Detect which cell encompasses the target text, then output its [X, Y] center coordinate. 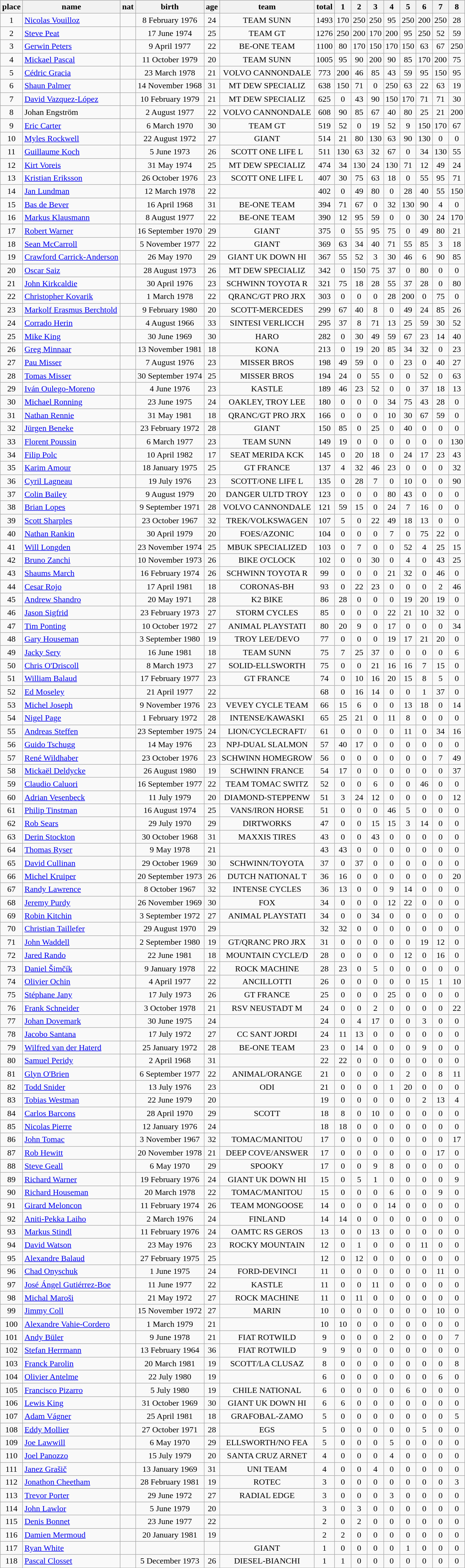
81 [11, 1074]
team [267, 7]
2 August 1977 [170, 112]
GT/QRANC PRO JRX [267, 942]
45 [11, 600]
David Watson [71, 1245]
SCHWINN FRANCE [267, 771]
place [11, 7]
23 February 1973 [170, 613]
K2 BIKE [267, 600]
SCOTT/ONE LIFE L [267, 481]
Steve Peat [71, 33]
Franck Parolin [71, 1363]
RADIAL EDGE [267, 1495]
23 November 1974 [170, 547]
26 October 1976 [170, 178]
28 April 1970 [170, 1113]
282 [325, 336]
1 March 1978 [170, 297]
117 [11, 1548]
26 November 1969 [170, 903]
Bruno Zanchi [71, 560]
9 August 1979 [170, 494]
3 November 1967 [170, 1140]
42 [11, 560]
Aniti-Pekka Laiho [71, 1218]
15 November 1972 [170, 1311]
5 June 1979 [170, 1508]
16 April 1968 [170, 205]
115 [11, 1522]
114 [11, 1508]
29 August 1970 [170, 929]
SCOTT-MERCEDES [267, 310]
198 [325, 362]
21 May 1972 [170, 1298]
20 January 1981 [170, 1535]
23 October 1976 [170, 758]
17 February 1977 [170, 679]
9 November 1976 [170, 705]
19 July 1976 [170, 481]
26 August 1980 [170, 771]
SINTESI VERLICCH [267, 323]
14 May 1976 [170, 744]
98 [11, 1298]
Thomas Ryser [71, 850]
DIRTWORKS [267, 824]
Chris O'Driscoll [71, 665]
Jonathon Cheetham [71, 1482]
Carlos Barcons [71, 1113]
394 [325, 205]
Pascal Closset [71, 1561]
Chad Onyschuk [71, 1271]
31 May 1974 [170, 165]
FOES/AZONIC [267, 534]
Damien Mermoud [71, 1535]
SEAT MERIDA KCK [267, 455]
89 [11, 1179]
ROTEC [267, 1482]
78 [11, 1034]
Tomas Misser [71, 375]
Joel Panozzo [71, 1456]
Joe Lawwill [71, 1443]
Janez Grašič [71, 1469]
SCHWINN HOMEGROW [267, 758]
73 [11, 968]
CC SANT JORDI [267, 1034]
13 July 1976 [170, 1087]
1 June 1975 [170, 1271]
Bas de Bever [71, 205]
OAKLEY, TROY LEE [267, 402]
4 June 1976 [170, 389]
DIESEL-BIANCHI [267, 1561]
11 July 1979 [170, 797]
29 July 1970 [170, 824]
8 March 1973 [170, 665]
35 [11, 468]
age [212, 7]
14 November 1968 [170, 86]
Gerwin Peters [71, 46]
Filip Polc [71, 455]
Wilfred van der Haterd [71, 1048]
Christian Taillefer [71, 929]
113 [11, 1495]
Ryan White [71, 1548]
Michael Ronning [71, 402]
194 [325, 375]
VEVEY CYCLE TEAM [267, 705]
1 March 1979 [170, 1324]
STORM CYCLES [267, 613]
Andrew Shandro [71, 600]
MBUK SPECIALIZED [267, 547]
Guido Tschugg [71, 744]
John Waddell [71, 942]
48 [11, 639]
Greg Minnaar [71, 349]
111 [11, 1469]
23 June 1975 [170, 402]
16 February 1974 [170, 573]
DUTCH NATIONAL T [267, 876]
6 March 1970 [170, 125]
John Kirkcaldie [71, 283]
87 [11, 1153]
Adrian Vesenbeck [71, 797]
22 June 1979 [170, 1100]
82 [11, 1087]
Philip Tinstman [71, 810]
3 September 1980 [170, 639]
96 [11, 1271]
MARIN [267, 1311]
28 August 1973 [170, 270]
1493 [325, 20]
9 January 1978 [170, 968]
SOLID-ELLSWORTH [267, 665]
29 June 1972 [170, 1495]
4 April 1977 [170, 981]
TEAM TOMAC SWITZ [267, 784]
total [325, 7]
20 May 1971 [170, 600]
ANCILLOTTI [267, 981]
HARO [267, 336]
UNI TEAM [267, 1469]
Oscar Saiz [71, 270]
10 April 1982 [170, 455]
Tobias Westman [71, 1100]
1 February 1972 [170, 718]
Francisco Pizarro [71, 1390]
367 [325, 257]
Derin Stockton [71, 837]
106 [11, 1403]
62 [11, 824]
Stefan Herrmann [71, 1350]
13 February 1964 [170, 1350]
Trevor Porter [71, 1495]
Cesar Rojo [71, 587]
José Ángel Gutiérrez-Boe [71, 1285]
100 [11, 1324]
8 February 1976 [170, 20]
Guillaume Koch [71, 152]
92 [11, 1218]
189 [325, 389]
137 [325, 468]
12 January 1976 [170, 1126]
9 June 1978 [170, 1337]
16 September 1970 [170, 231]
ROCKY MOUNTAIN [267, 1245]
135 [325, 481]
9 April 1977 [170, 46]
TEAM MONGOOSE [267, 1205]
Adam Vágner [71, 1416]
30 June 1975 [170, 1021]
121 [325, 507]
30 October 1968 [170, 837]
DIAMOND-STEPPENW [267, 797]
Richard Warner [71, 1179]
Gary Houseman [71, 639]
Johan Dovemark [71, 1021]
Andreas Steffen [71, 731]
10 November 1973 [170, 560]
birth [170, 7]
Karim Amour [71, 468]
Brian Lopes [71, 507]
11 October 1979 [170, 60]
118 [11, 1561]
17 June 1974 [170, 33]
NPJ-DUAL SLALMON [267, 744]
CORONAS-BH [267, 587]
60 [11, 797]
Jason Sigfrid [71, 613]
50 [11, 665]
2 April 1968 [170, 1061]
5 December 1973 [170, 1561]
SPOOKY [267, 1166]
ANIMAL/ORANGE [267, 1074]
Nathan Rennie [71, 415]
123 [325, 494]
31 May 1981 [170, 415]
Denis Bonnet [71, 1522]
180 [325, 402]
474 [325, 165]
1276 [325, 33]
Andy Büler [71, 1337]
23 February 1972 [170, 428]
6 September 1977 [170, 1074]
Shaun Palmer [71, 86]
41 [11, 547]
Daniel Šimčík [71, 968]
David Cullinan [71, 863]
23 September 1975 [170, 731]
VANS/IRON HORSE [267, 810]
22 July 1980 [170, 1377]
29 October 1969 [170, 863]
SCOTT/LA CLUSAZ [267, 1363]
INTENSE/KAWASKI [267, 718]
Mickaël Deldycke [71, 771]
Iván Oulego-Moreno [71, 389]
Johan Engström [71, 112]
69 [11, 916]
ELLSWORTH/NO FEA [267, 1443]
Crawford Carrick-Anderson [71, 257]
Glyn O'Brien [71, 1074]
Richard Houseman [71, 1192]
91 [11, 1205]
64 [11, 850]
Myles Rockwell [71, 138]
Mike King [71, 336]
12 March 1978 [170, 191]
342 [325, 270]
17 April 1981 [170, 587]
407 [325, 178]
16 September 1977 [170, 784]
25 January 1972 [170, 1048]
Sean McCarroll [71, 244]
Jacobo Santana [71, 1034]
18 January 1975 [170, 468]
9 February 1980 [170, 310]
3 September 1972 [170, 916]
166 [325, 415]
Steve Geall [71, 1166]
30 June 1969 [170, 336]
Michal Maroši [71, 1298]
17 July 1973 [170, 995]
28 February 1981 [170, 1482]
112 [11, 1482]
17 July 1972 [170, 1034]
TROY LEE/DEVO [267, 639]
608 [325, 112]
2 March 1976 [170, 1218]
Tim Ponting [71, 626]
Scott Sharples [71, 520]
MOUNTAIN CYCLE/D [267, 955]
Stéphane Jany [71, 995]
Markolf Erasmus Berchtold [71, 310]
1005 [325, 60]
83 [11, 1100]
20 November 1978 [170, 1153]
16 June 1981 [170, 652]
109 [11, 1443]
OAMTC RS GEROS [267, 1232]
René Wildhaber [71, 758]
369 [325, 244]
13 January 1969 [170, 1469]
8 October 1967 [170, 889]
22 June 1981 [170, 955]
30 September 1974 [170, 375]
27 October 1971 [170, 1430]
Olivier Ochin [71, 981]
79 [11, 1048]
2 September 1980 [170, 942]
101 [11, 1337]
Kirt Voreis [71, 165]
16 August 1974 [170, 810]
SCOTT [267, 1113]
20 March 1978 [170, 1192]
Eddy Mollier [71, 1430]
84 [11, 1113]
402 [325, 191]
Jacky Sery [71, 652]
30 April 1979 [170, 534]
9 September 1971 [170, 507]
Robert Warner [71, 231]
88 [11, 1166]
Shaums March [71, 573]
Jimmy Coll [71, 1311]
DANGER ULTD TROY [267, 494]
15 July 1979 [170, 1456]
INTENSE CYCLES [267, 889]
44 [11, 587]
108 [11, 1430]
511 [325, 152]
Girard Meloncon [71, 1205]
1100 [325, 46]
19 February 1976 [170, 1179]
Jeremy Purdy [71, 903]
Rob Sears [71, 824]
Lewis King [71, 1403]
Alexandre Vahie-Cordero [71, 1324]
FINLAND [267, 1218]
Colin Bailey [71, 494]
149 [325, 442]
Samuel Peridy [71, 1061]
EGS [267, 1430]
13 November 1981 [170, 349]
Christopher Kovarik [71, 297]
22 August 1972 [170, 138]
20 March 1981 [170, 1363]
FOX [267, 903]
SANTA CRUZ ARNET [267, 1456]
23 October 1967 [170, 520]
375 [325, 231]
William Balaud [71, 679]
773 [325, 73]
5 November 1977 [170, 244]
John Tomac [71, 1140]
Florent Poussin [71, 442]
Cédric Gracia [71, 73]
4 August 1966 [170, 323]
Rob Hewitt [71, 1153]
GRAFOBAL-ZAMO [267, 1416]
CHILE NATIONAL [267, 1390]
11 February 1976 [170, 1232]
Eric Carter [71, 125]
DEEP COVE/ANSWER [267, 1153]
25 April 1981 [170, 1416]
Nicolas Pierre [71, 1126]
23 May 1976 [170, 1245]
RSV NEUSTADT M [267, 1008]
Randy Lawrence [71, 889]
27 February 1975 [170, 1258]
Mickael Pascal [71, 60]
Ed Moseley [71, 692]
LION/CYCLECRAFT/ [267, 731]
11 June 1977 [170, 1285]
SCHWINN/TOYOTA [267, 863]
70 [11, 929]
295 [325, 323]
name [71, 7]
BIKE O'CLOCK [267, 560]
20 September 1973 [170, 876]
145 [325, 455]
519 [325, 125]
514 [325, 138]
Jürgen Beneke [71, 428]
303 [325, 297]
Michel Kruiper [71, 876]
5 July 1980 [170, 1390]
30 April 1976 [170, 283]
110 [11, 1456]
10 February 1979 [170, 99]
TREK/VOLKSWAGEN [267, 520]
Corrado Herin [71, 323]
58 [11, 771]
8 August 1977 [170, 218]
76 [11, 1008]
Michel Joseph [71, 705]
Pau Misser [71, 362]
Robin Kitchin [71, 916]
321 [325, 283]
7 August 1976 [170, 362]
638 [325, 86]
David Vazquez-López [71, 99]
23 March 1978 [170, 73]
390 [325, 218]
Nigel Page [71, 718]
26 May 1970 [170, 257]
9 May 1978 [170, 850]
nat [128, 7]
Markus Stindl [71, 1232]
116 [11, 1535]
11 February 1974 [170, 1205]
31 October 1969 [170, 1403]
Frank Schneider [71, 1008]
53 [11, 705]
Alexandre Balaud [71, 1258]
Claudio Caluori [71, 784]
Nicolas Vouilloz [71, 20]
Cyril Lagneau [71, 481]
213 [325, 349]
John Lawlor [71, 1508]
6 March 1977 [170, 442]
10 October 1972 [170, 626]
Jared Rando [71, 955]
21 April 1977 [170, 692]
3 October 1978 [170, 1008]
Nathan Rankin [71, 534]
Markus Klausmann [71, 218]
Jan Lundman [71, 191]
625 [325, 99]
23 June 1977 [170, 1522]
97 [11, 1285]
94 [11, 1245]
5 June 1973 [170, 152]
Olivier Antelme [71, 1377]
KONA [267, 349]
FORD-DEVINCI [267, 1271]
Will Longden [71, 547]
299 [325, 310]
Todd Snider [71, 1087]
38 [11, 507]
Kristian Eriksson [71, 178]
MAXXIS TIRES [267, 837]
105 [11, 1390]
72 [11, 955]
ODI [267, 1087]
39 [11, 520]
